Detect which cell encompasses the target text, then output its (x, y) center coordinate. 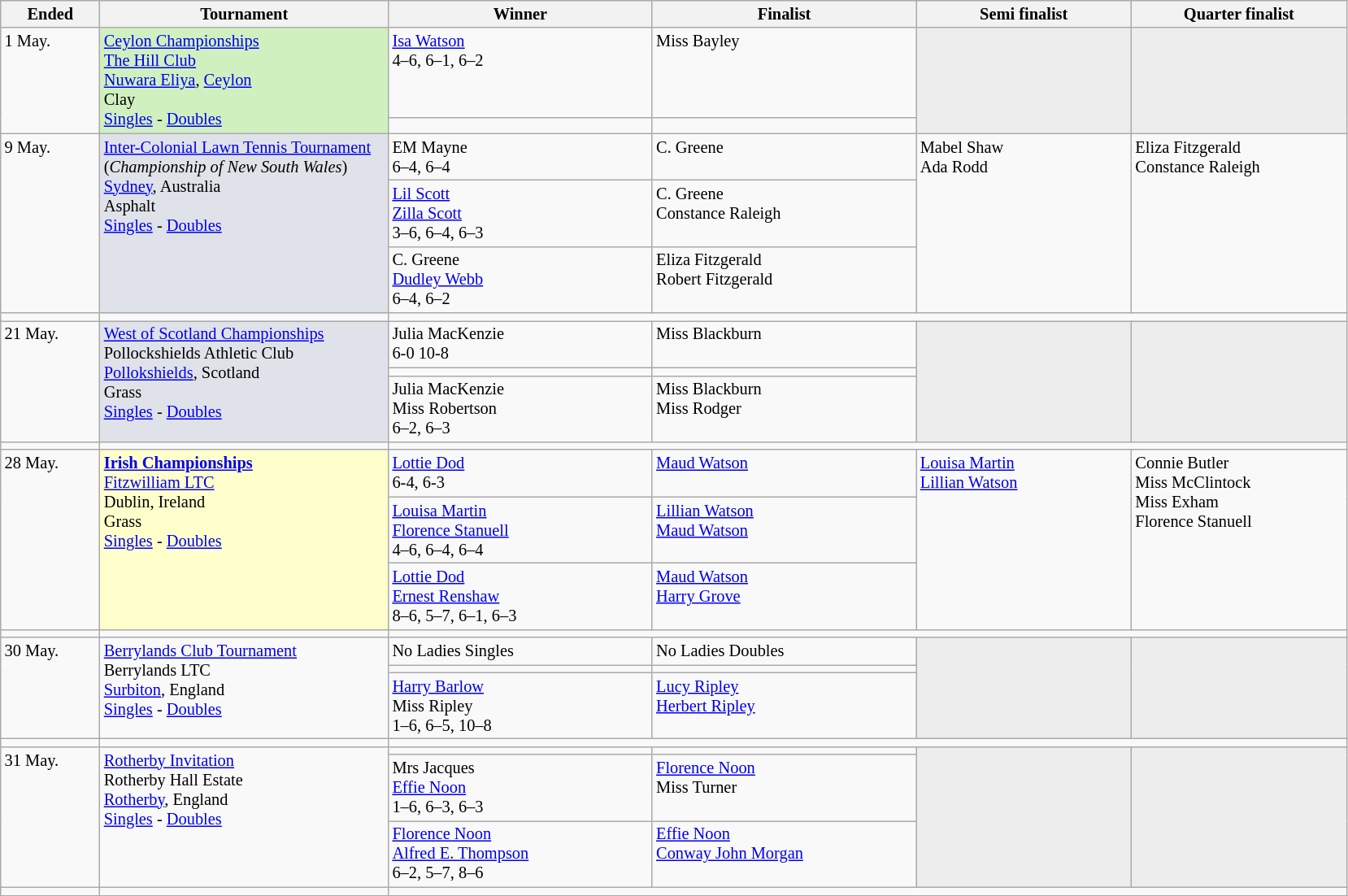
9 May. (50, 223)
Eliza Fitzgerald Constance Raleigh (1239, 223)
Miss Blackburn Miss Rodger (784, 409)
Florence Noon Alfred E. Thompson6–2, 5–7, 8–6 (520, 854)
Maud Watson Harry Grove (784, 596)
Rotherby InvitationRotherby Hall EstateRotherby, EnglandSingles - Doubles (244, 816)
Maud Watson (784, 473)
C. Greene (784, 157)
Mabel Shaw Ada Rodd (1024, 223)
Effie Noon Conway John Morgan (784, 854)
Lil Scott Zilla Scott3–6, 6–4, 6–3 (520, 213)
Winner (520, 14)
Finalist (784, 14)
Lottie Dod6-4, 6-3 (520, 473)
Louisa Martin Florence Stanuell4–6, 6–4, 6–4 (520, 530)
Miss Bayley (784, 73)
Semi finalist (1024, 14)
Harry Barlow Miss Ripley1–6, 6–5, 10–8 (520, 706)
Berrylands Club TournamentBerrylands LTCSurbiton, EnglandSingles - Doubles (244, 688)
Inter-Colonial Lawn Tennis Tournament (Championship of New South Wales)Sydney, AustraliaAsphaltSingles - Doubles (244, 223)
Mrs Jacques Effie Noon1–6, 6–3, 6–3 (520, 788)
West of Scotland ChampionshipsPollockshields Athletic ClubPollokshields, ScotlandGrassSingles - Doubles (244, 381)
Louisa Martin Lillian Watson (1024, 540)
31 May. (50, 816)
21 May. (50, 381)
Ceylon ChampionshipsThe Hill ClubNuwara Eliya, CeylonClaySingles - Doubles (244, 80)
Connie Butler Miss McClintock Miss Exham Florence Stanuell (1239, 540)
Irish ChampionshipsFitzwilliam LTCDublin, IrelandGrassSingles - Doubles (244, 540)
Julia MacKenzie Miss Robertson6–2, 6–3 (520, 409)
Isa Watson4–6, 6–1, 6–2 (520, 73)
No Ladies Singles (520, 651)
Lucy Ripley Herbert Ripley (784, 706)
Florence Noon Miss Turner (784, 788)
28 May. (50, 540)
1 May. (50, 80)
C. Greene Constance Raleigh (784, 213)
EM Mayne6–4, 6–4 (520, 157)
Julia MacKenzie6-0 10-8 (520, 344)
Lottie Dod Ernest Renshaw8–6, 5–7, 6–1, 6–3 (520, 596)
Eliza Fitzgerald Robert Fitzgerald (784, 280)
30 May. (50, 688)
Lillian Watson Maud Watson (784, 530)
Ended (50, 14)
C. Greene Dudley Webb6–4, 6–2 (520, 280)
No Ladies Doubles (784, 651)
Miss Blackburn (784, 344)
Quarter finalist (1239, 14)
Tournament (244, 14)
